Identify which cell holds the provided text, then report its [x, y] central coordinate. 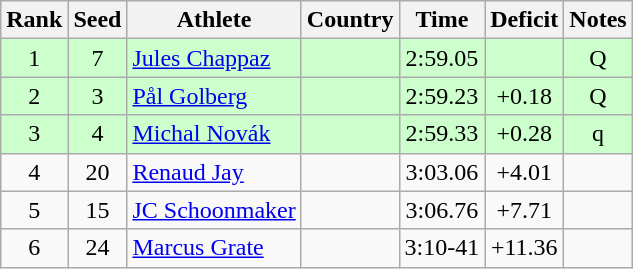
2:59.05 [442, 58]
Michal Novák [214, 134]
+0.18 [524, 96]
+4.01 [524, 172]
Athlete [214, 20]
3:10-41 [442, 248]
+0.28 [524, 134]
Notes [598, 20]
6 [34, 248]
+7.71 [524, 210]
5 [34, 210]
3:03.06 [442, 172]
Seed [98, 20]
q [598, 134]
JC Schoonmaker [214, 210]
15 [98, 210]
20 [98, 172]
3:06.76 [442, 210]
Rank [34, 20]
2:59.33 [442, 134]
Deficit [524, 20]
+11.36 [524, 248]
1 [34, 58]
Marcus Grate [214, 248]
7 [98, 58]
2 [34, 96]
Pål Golberg [214, 96]
Time [442, 20]
Country [350, 20]
Jules Chappaz [214, 58]
2:59.23 [442, 96]
24 [98, 248]
Renaud Jay [214, 172]
